Return the [X, Y] coordinate for the center point of the cell that contains the specified text.  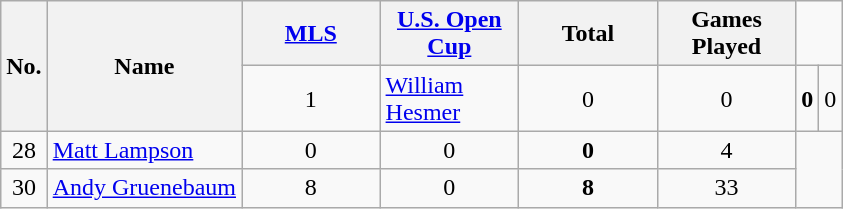
4 [726, 150]
28 [24, 150]
MLS [312, 34]
Total [588, 34]
1 [312, 98]
Games Played [726, 34]
33 [726, 188]
Andy Gruenebaum [144, 188]
U.S. Open Cup [450, 34]
No. [24, 66]
Matt Lampson [144, 150]
30 [24, 188]
William Hesmer [450, 98]
Name [144, 66]
